Return the [X, Y] coordinate for the center point of the cell that contains the specified text.  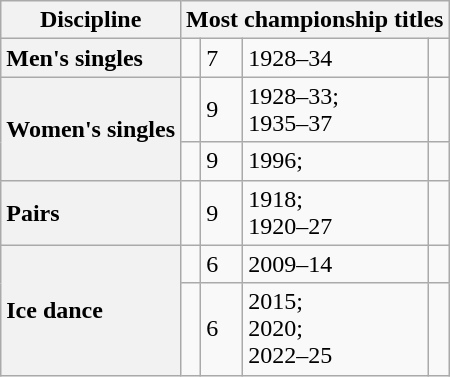
Men's singles [91, 58]
Pairs [91, 212]
1996; [336, 161]
Ice dance [91, 310]
Discipline [91, 20]
1928–34 [336, 58]
Women's singles [91, 128]
1928–33;1935–37 [336, 110]
1918;1920–27 [336, 212]
Most championship titles [315, 20]
2015;2020;2022–25 [336, 329]
7 [222, 58]
2009–14 [336, 264]
